Detect which cell encompasses the target text, then output its (x, y) center coordinate. 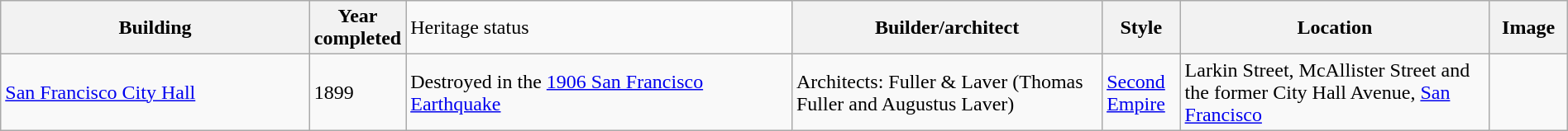
Location (1335, 28)
Second Empire (1141, 92)
Image (1528, 28)
Style (1141, 28)
Architects: Fuller & Laver (Thomas Fuller and Augustus Laver) (946, 92)
San Francisco City Hall (155, 92)
Year completed (357, 28)
Destroyed in the 1906 San Francisco Earthquake (599, 92)
Building (155, 28)
1899 (357, 92)
Larkin Street, McAllister Street and the former City Hall Avenue, San Francisco (1335, 92)
Builder/architect (946, 28)
Heritage status (599, 28)
